Identify which cell holds the provided text, then report its [X, Y] central coordinate. 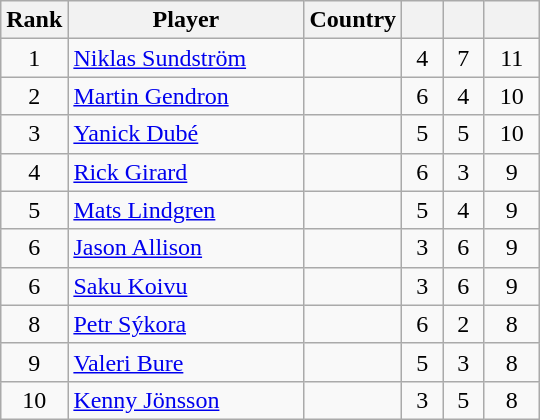
Player [186, 20]
Country [353, 20]
Saku Koivu [186, 286]
Jason Allison [186, 248]
11 [512, 58]
Petr Sýkora [186, 324]
Mats Lindgren [186, 210]
Kenny Jönsson [186, 400]
Yanick Dubé [186, 134]
Valeri Bure [186, 362]
Niklas Sundström [186, 58]
Rank [34, 20]
1 [34, 58]
7 [464, 58]
Rick Girard [186, 172]
Martin Gendron [186, 96]
